Extract the (X, Y) coordinate from the center of the cell holding the provided text.  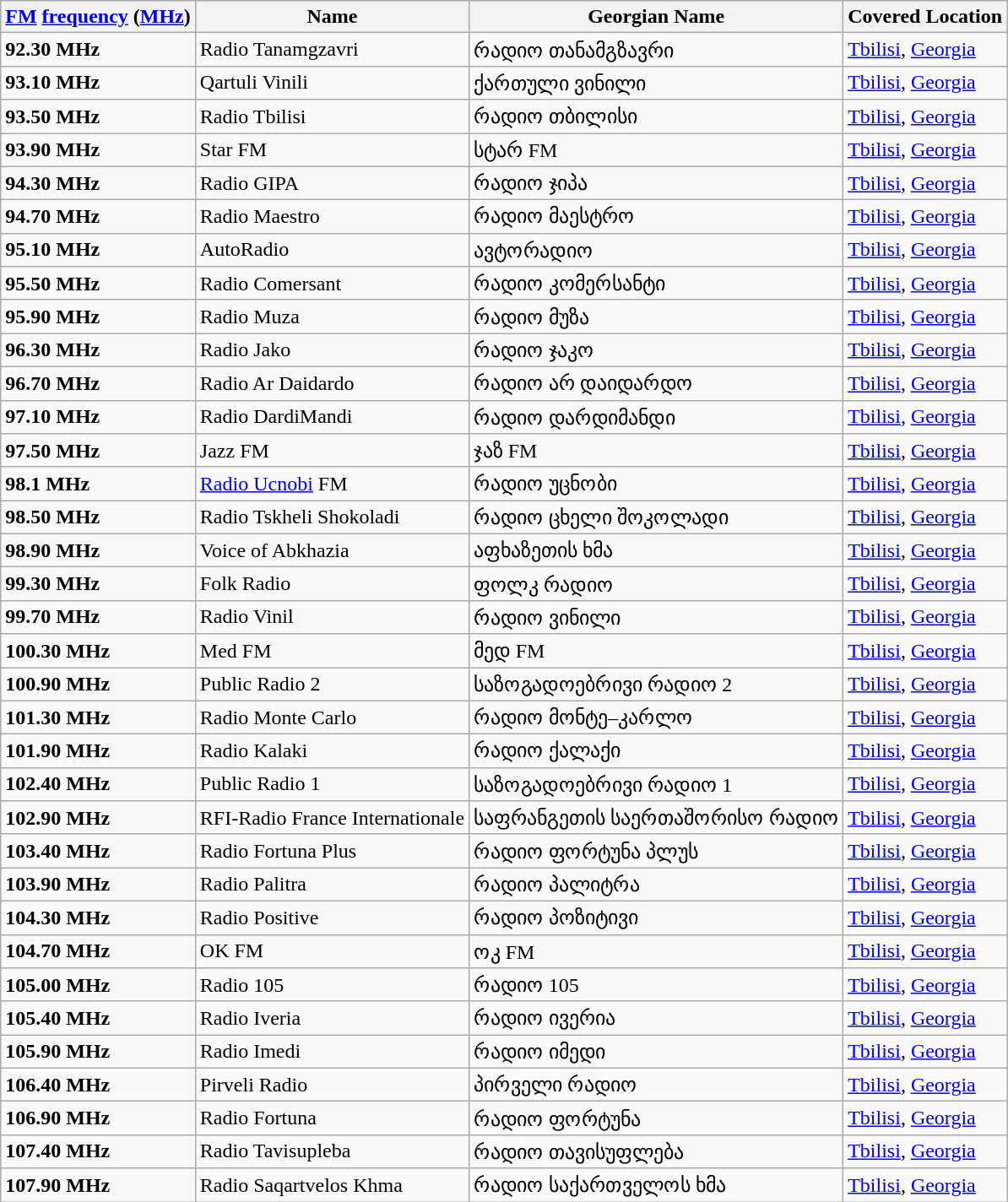
Radio Iveria (332, 1018)
OK FM (332, 951)
97.50 MHz (98, 451)
პირველი რადიო (657, 1085)
Radio Saqartvelos Khma (332, 1185)
93.90 MHz (98, 150)
94.70 MHz (98, 217)
Radio Muza (332, 317)
95.50 MHz (98, 284)
99.70 MHz (98, 617)
რადიო ვინილი (657, 617)
97.10 MHz (98, 417)
FM frequency (MHz) (98, 17)
98.50 MHz (98, 517)
101.30 MHz (98, 717)
ჯაზ FM (657, 451)
106.40 MHz (98, 1085)
ოკ FM (657, 951)
რადიო მონტე–კარლო (657, 717)
რადიო პალიტრა (657, 885)
საზოგადოებრივი რადიო 2 (657, 684)
რადიო ჯიპა (657, 183)
რადიო მაესტრო (657, 217)
102.90 MHz (98, 818)
რადიო საქართველოს ხმა (657, 1185)
ფოლკ რადიო (657, 584)
აფხაზეთის ხმა (657, 550)
რადიო იმედი (657, 1052)
რადიო ქალაქი (657, 751)
Public Radio 1 (332, 784)
Radio Fortuna Plus (332, 851)
104.70 MHz (98, 951)
ავტორადიო (657, 250)
რადიო დარდიმანდი (657, 417)
Radio Ucnobi FM (332, 484)
საზოგადოებრივი რადიო 1 (657, 784)
Radio Kalaki (332, 751)
Radio GIPA (332, 183)
რადიო მუზა (657, 317)
103.90 MHz (98, 885)
რადიო კომერსანტი (657, 284)
რადიო თავისუფლება (657, 1151)
107.40 MHz (98, 1151)
RFI-Radio France Internationale (332, 818)
Med FM (332, 651)
AutoRadio (332, 250)
რადიო თბილისი (657, 116)
Radio 105 (332, 985)
რადიო ცხელი შოკოლადი (657, 517)
Radio Tanamgzavri (332, 50)
რადიო ფორტუნა (657, 1118)
Radio Jako (332, 350)
104.30 MHz (98, 918)
რადიო ჯაკო (657, 350)
96.70 MHz (98, 383)
95.90 MHz (98, 317)
93.50 MHz (98, 116)
რადიო ფორტუნა პლუს (657, 851)
საფრანგეთის საერთაშორისო რადიო (657, 818)
ქართული ვინილი (657, 83)
Name (332, 17)
99.30 MHz (98, 584)
Radio Tbilisi (332, 116)
Radio DardiMandi (332, 417)
Radio Fortuna (332, 1118)
98.1 MHz (98, 484)
96.30 MHz (98, 350)
107.90 MHz (98, 1185)
103.40 MHz (98, 851)
94.30 MHz (98, 183)
Folk Radio (332, 584)
Radio Positive (332, 918)
Pirveli Radio (332, 1085)
Public Radio 2 (332, 684)
რადიო არ დაიდარდო (657, 383)
რადიო უცნობი (657, 484)
მედ FM (657, 651)
Star FM (332, 150)
105.90 MHz (98, 1052)
Radio Palitra (332, 885)
105.40 MHz (98, 1018)
93.10 MHz (98, 83)
92.30 MHz (98, 50)
Radio Imedi (332, 1052)
Voice of Abkhazia (332, 550)
Georgian Name (657, 17)
100.90 MHz (98, 684)
Radio Vinil (332, 617)
101.90 MHz (98, 751)
Radio Monte Carlo (332, 717)
Qartuli Vinili (332, 83)
Radio Tskheli Shokoladi (332, 517)
რადიო 105 (657, 985)
106.90 MHz (98, 1118)
რადიო თანამგზავრი (657, 50)
100.30 MHz (98, 651)
Radio Maestro (332, 217)
სტარ FM (657, 150)
95.10 MHz (98, 250)
რადიო პოზიტივი (657, 918)
105.00 MHz (98, 985)
Radio Tavisupleba (332, 1151)
102.40 MHz (98, 784)
Jazz FM (332, 451)
Radio Ar Daidardo (332, 383)
98.90 MHz (98, 550)
Covered Location (925, 17)
Radio Comersant (332, 284)
რადიო ივერია (657, 1018)
